For the text-containing cell, return its midpoint in [X, Y] coordinate format. 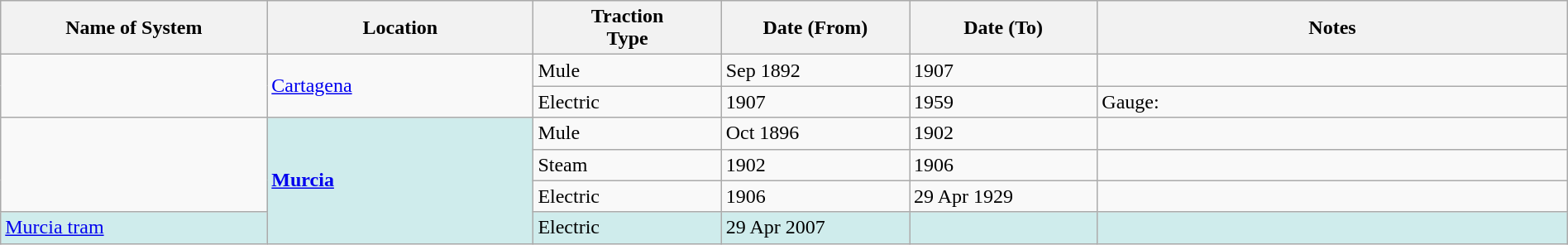
Date (To) [1004, 28]
Date (From) [815, 28]
Oct 1896 [815, 133]
29 Apr 1929 [1004, 196]
Gauge: [1332, 102]
Murcia tram [134, 228]
29 Apr 2007 [815, 228]
1959 [1004, 102]
TractionType [627, 28]
Murcia [400, 180]
Cartagena [400, 86]
Name of System [134, 28]
Notes [1332, 28]
Sep 1892 [815, 70]
Location [400, 28]
Steam [627, 165]
